Search for the cell housing the specified text and yield its [x, y] center coordinate. 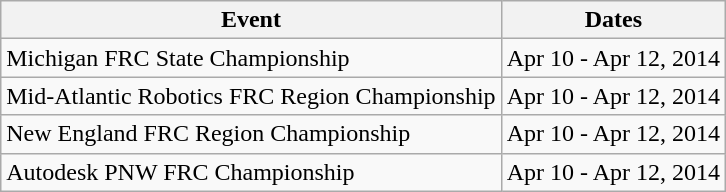
Autodesk PNW FRC Championship [251, 172]
Mid-Atlantic Robotics FRC Region Championship [251, 96]
New England FRC Region Championship [251, 134]
Event [251, 20]
Dates [613, 20]
Michigan FRC State Championship [251, 58]
